Pinpoint the cell where the given text exists, returning its [x, y] midpoint coordinate. 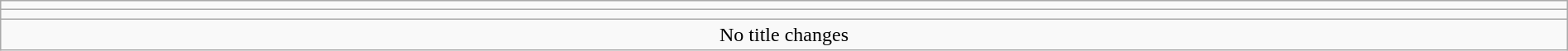
No title changes [784, 35]
